Detect which cell encompasses the target text, then output its (x, y) center coordinate. 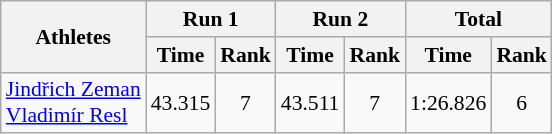
1:26.826 (448, 102)
Athletes (74, 36)
Jindřich ZemanVladimír Resl (74, 102)
Run 2 (340, 19)
43.315 (180, 102)
43.511 (310, 102)
Run 1 (211, 19)
Total (478, 19)
6 (522, 102)
